Capture the cell that displays the provided text and extract its (X, Y) central coordinate. 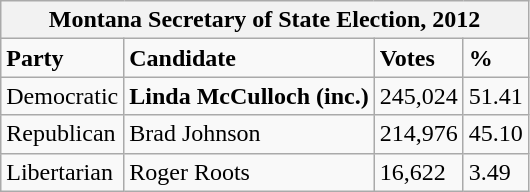
Montana Secretary of State Election, 2012 (265, 20)
Linda McCulloch (inc.) (249, 96)
Libertarian (62, 172)
3.49 (496, 172)
Republican (62, 134)
Democratic (62, 96)
245,024 (418, 96)
% (496, 58)
Candidate (249, 58)
45.10 (496, 134)
Votes (418, 58)
Roger Roots (249, 172)
214,976 (418, 134)
Party (62, 58)
51.41 (496, 96)
16,622 (418, 172)
Brad Johnson (249, 134)
